Locate the cell with the specified text and output its (X, Y) center coordinate. 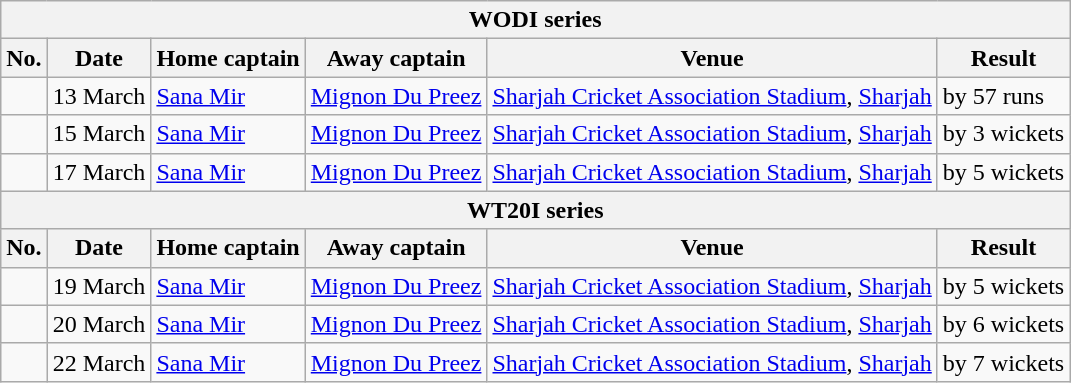
19 March (99, 286)
WT20I series (536, 210)
17 March (99, 172)
by 3 wickets (1003, 134)
15 March (99, 134)
22 March (99, 362)
WODI series (536, 20)
by 6 wickets (1003, 324)
13 March (99, 96)
by 57 runs (1003, 96)
by 7 wickets (1003, 362)
20 March (99, 324)
